Determine the [x, y] coordinate at the center of the cell enclosing the given text.  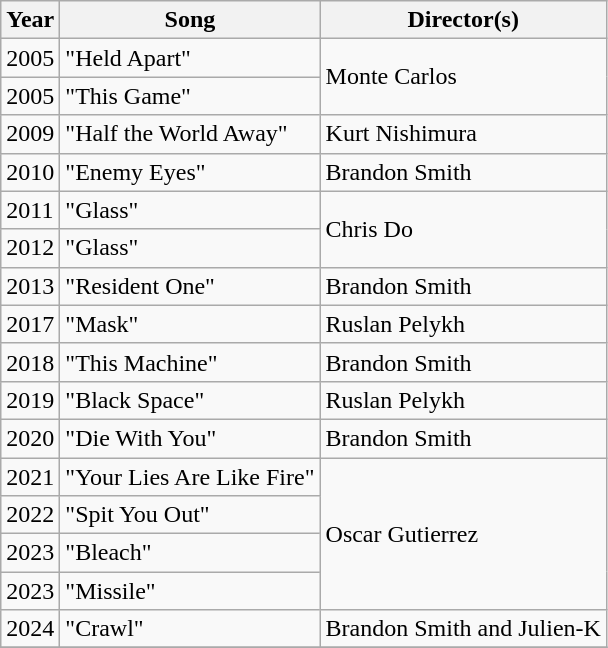
Brandon Smith and Julien-K [463, 629]
"Your Lies Are Like Fire" [190, 477]
2012 [30, 248]
2020 [30, 438]
"This Machine" [190, 362]
Monte Carlos [463, 77]
"Die With You" [190, 438]
2013 [30, 286]
"Held Apart" [190, 58]
Year [30, 20]
2010 [30, 172]
Song [190, 20]
Oscar Gutierrez [463, 534]
2019 [30, 400]
"Crawl" [190, 629]
Chris Do [463, 229]
"Spit You Out" [190, 515]
"Mask" [190, 324]
Kurt Nishimura [463, 134]
"Bleach" [190, 553]
2022 [30, 515]
2009 [30, 134]
2011 [30, 210]
"Resident One" [190, 286]
"Missile" [190, 591]
"Half the World Away" [190, 134]
"Enemy Eyes" [190, 172]
Director(s) [463, 20]
2024 [30, 629]
"This Game" [190, 96]
"Black Space" [190, 400]
2021 [30, 477]
2018 [30, 362]
2017 [30, 324]
